Scan for the cell matching the given text and deliver its (x, y) coordinate at center. 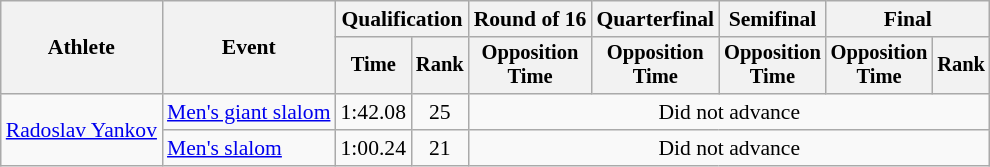
Semifinal (772, 19)
Athlete (82, 48)
Men's slalom (249, 148)
Round of 16 (530, 19)
25 (440, 112)
Men's giant slalom (249, 112)
Event (249, 48)
1:00.24 (374, 148)
Quarterfinal (655, 19)
Time (374, 66)
1:42.08 (374, 112)
Radoslav Yankov (82, 130)
Qualification (402, 19)
Final (908, 19)
21 (440, 148)
